Return [X, Y] of the center of cell containing provided text 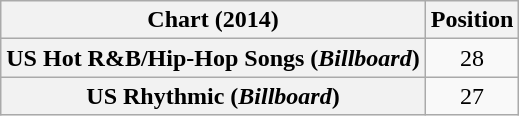
27 [472, 96]
28 [472, 58]
US Hot R&B/Hip-Hop Songs (Billboard) [213, 58]
Chart (2014) [213, 20]
Position [472, 20]
US Rhythmic (Billboard) [213, 96]
